Detect which cell encompasses the target text, then output its [x, y] center coordinate. 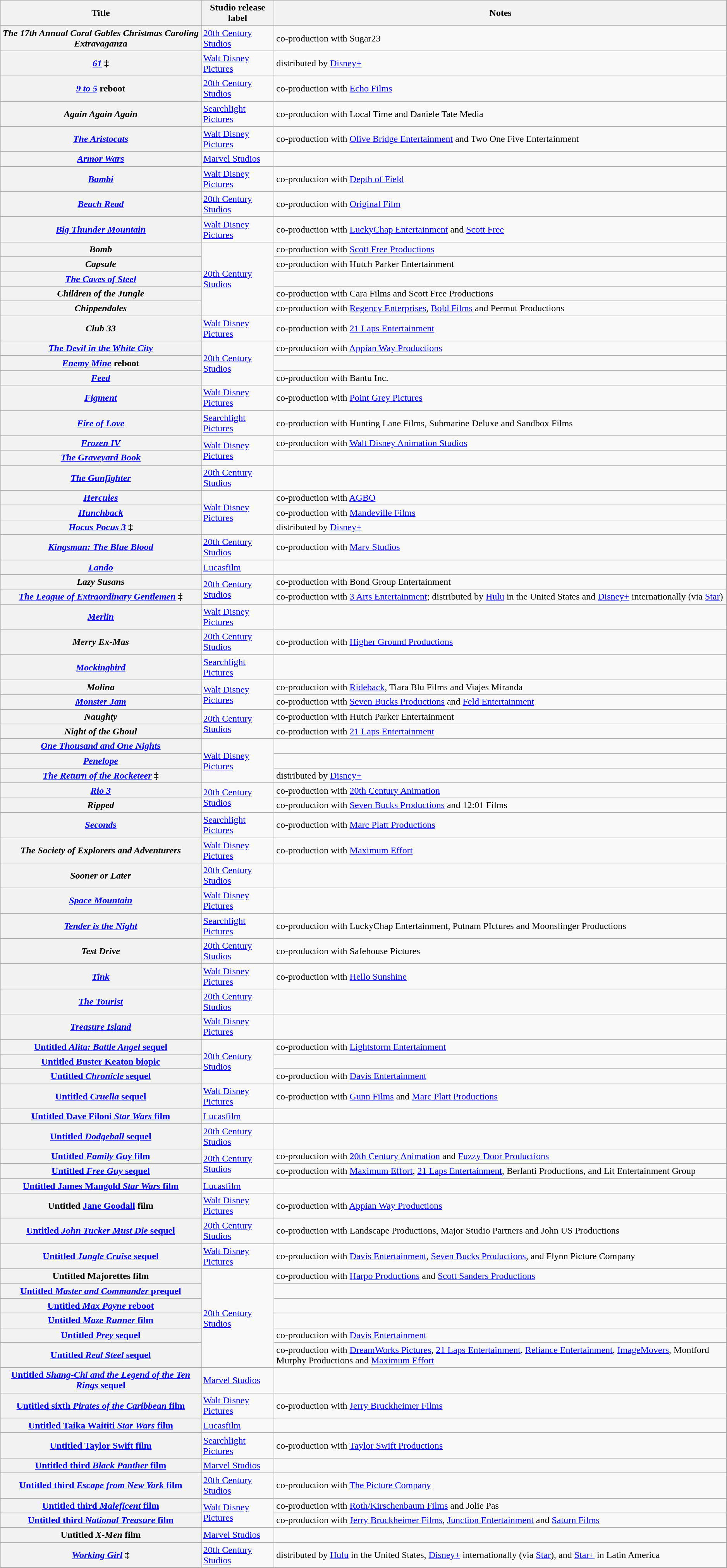
co-production with Hunting Lane Films, Submarine Deluxe and Sandbox Films [500, 423]
Again Again Again [101, 114]
Club 33 [101, 329]
Untitled Jane Goodall film [101, 1206]
Untitled Family Guy film [101, 1156]
Big Thunder Mountain [101, 229]
Untitled John Tucker Must Die sequel [101, 1231]
Kingsman: The Blue Blood [101, 547]
The Society of Explorers and Adventurers [101, 850]
co-production with Point Grey Pictures [500, 398]
co-production with Marc Platt Productions [500, 825]
The Tourist [101, 1001]
co-production with Taylor Swift Productions [500, 1446]
co-production with Lightstorm Entertainment [500, 1047]
co-production with Bantu Inc. [500, 378]
co-production with Depth of Field [500, 179]
Bomb [101, 249]
Monster Jam [101, 702]
Merry Ex-Mas [101, 642]
co-production with Cara Films and Scott Free Productions [500, 294]
Feed [101, 378]
61 ‡ [101, 64]
Frozen IV [101, 443]
co-production with Safehouse Pictures [500, 951]
co-production with Gunn Films and Marc Platt Productions [500, 1096]
co-production with Higher Ground Productions [500, 642]
The 17th Annual Coral Gables Christmas Caroling Extravaganza [101, 38]
co-production with The Picture Company [500, 1485]
Seconds [101, 825]
Tender is the Night [101, 926]
co-production with Davis Entertainment, Seven Bucks Productions, and Flynn Picture Company [500, 1256]
Untitled Prey sequel [101, 1335]
Notes [500, 13]
Sooner or Later [101, 876]
Untitled Majorettes film [101, 1276]
Untitled Jungle Cruise sequel [101, 1256]
The Return of the Rocketeer ‡ [101, 775]
Rio 3 [101, 790]
co-production with 3 Arts Entertainment; distributed by Hulu in the United States and Disney+ internationally (via Star) [500, 597]
Fire of Love [101, 423]
Enemy Mine reboot [101, 363]
Untitled X-Men film [101, 1535]
co-production with 20th Century Animation [500, 790]
co-production with Local Time and Daniele Tate Media [500, 114]
Lazy Susans [101, 582]
co-production with Maximum Effort, 21 Laps Entertainment, Berlanti Productions, and Lit Entertainment Group [500, 1171]
Molina [101, 687]
Untitled Dodgeball sequel [101, 1136]
Space Mountain [101, 901]
co-production with LuckyChap Entertainment and Scott Free [500, 229]
Beach Read [101, 204]
co-production with Jerry Bruckheimer Films [500, 1405]
Capsule [101, 264]
Working Girl ‡ [101, 1555]
Studio release label [238, 13]
co-production with Landscape Productions, Major Studio Partners and John US Productions [500, 1231]
The Gunfighter [101, 477]
co-production with Maximum Effort [500, 850]
Ripped [101, 805]
co-production with DreamWorks Pictures, 21 Laps Entertainment, Reliance Entertainment, ImageMovers, Montford Murphy Productions and Maximum Effort [500, 1355]
9 to 5 reboot [101, 88]
Untitled Taika Waititi Star Wars film [101, 1425]
co-production with 20th Century Animation and Fuzzy Door Productions [500, 1156]
Untitled third Escape from New York film [101, 1485]
co-production with Seven Bucks Productions and Feld Entertainment [500, 702]
Hercules [101, 498]
Penelope [101, 761]
Untitled Alita: Battle Angel sequel [101, 1047]
Merlin [101, 617]
Naughty [101, 717]
Mockingbird [101, 667]
Untitled Dave Filoni Star Wars film [101, 1116]
Untitled sixth Pirates of the Caribbean film [101, 1405]
co-production with Bond Group Entertainment [500, 582]
co-production with Mandeville Films [500, 512]
co-production with Walt Disney Animation Studios [500, 443]
co-production with Scott Free Productions [500, 249]
Hocus Pocus 3 ‡ [101, 527]
Tink [101, 977]
Title [101, 13]
The League of Extraordinary Gentlemen ‡ [101, 597]
co-production with Marv Studios [500, 547]
Children of the Jungle [101, 294]
Chippendales [101, 308]
Untitled Free Guy sequel [101, 1171]
Hunchback [101, 512]
The Devil in the White City [101, 348]
Untitled Maze Runner film [101, 1320]
co-production with Regency Enterprises, Bold Films and Permut Productions [500, 308]
Untitled Cruella sequel [101, 1096]
The Graveyard Book [101, 458]
The Aristocats [101, 139]
co-production with LuckyChap Entertainment, Putnam PIctures and Moonslinger Productions [500, 926]
distributed by Hulu in the United States, Disney+ internationally (via Star), and Star+ in Latin America [500, 1555]
Night of the Ghoul [101, 731]
co-production with Rideback, Tiara Blu Films and Viajes Miranda [500, 687]
co-production with Echo Films [500, 88]
Untitled Chronicle sequel [101, 1076]
Untitled third Black Panther film [101, 1465]
co-production with Olive Bridge Entertainment and Two One Five Entertainment [500, 139]
co-production with Hello Sunshine [500, 977]
Lando [101, 567]
Figment [101, 398]
co-production with Jerry Bruckheimer Films, Junction Entertainment and Saturn Films [500, 1520]
Armor Wars [101, 159]
Untitled James Mangold Star Wars film [101, 1185]
One Thousand and One Nights [101, 746]
Untitled Buster Keaton biopic [101, 1061]
co-production with Seven Bucks Productions and 12:01 Films [500, 805]
co-production with Sugar23 [500, 38]
Untitled Max Payne reboot [101, 1306]
Treasure Island [101, 1027]
Untitled third Maleficent film [101, 1506]
Untitled Master and Commander prequel [101, 1291]
co-production with AGBO [500, 498]
co-production with Roth/Kirschenbaum Films and Jolie Pas [500, 1506]
Untitled Real Steel sequel [101, 1355]
Bambi [101, 179]
Test Drive [101, 951]
co-production with Original Film [500, 204]
Untitled Shang-Chi and the Legend of the Ten Rings sequel [101, 1380]
Untitled Taylor Swift film [101, 1446]
Untitled third National Treasure film [101, 1520]
co-production with Harpo Productions and Scott Sanders Productions [500, 1276]
The Caves of Steel [101, 279]
